Output the [x, y] coordinate of the center of the cell containing the given text.  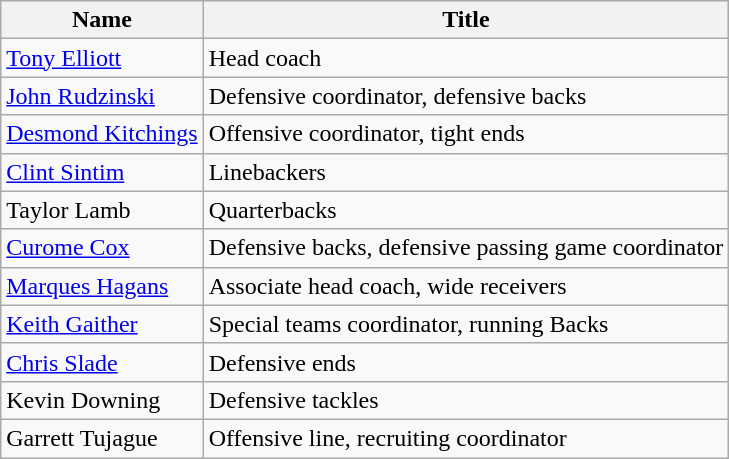
Kevin Downing [102, 400]
Offensive line, recruiting coordinator [466, 438]
Special teams coordinator, running Backs [466, 324]
Defensive backs, defensive passing game coordinator [466, 248]
Marques Hagans [102, 286]
Linebackers [466, 172]
Keith Gaither [102, 324]
Defensive coordinator, defensive backs [466, 96]
Head coach [466, 58]
Defensive tackles [466, 400]
Chris Slade [102, 362]
Associate head coach, wide receivers [466, 286]
Name [102, 20]
Offensive coordinator, tight ends [466, 134]
Garrett Tujague [102, 438]
Taylor Lamb [102, 210]
Quarterbacks [466, 210]
Title [466, 20]
Desmond Kitchings [102, 134]
Defensive ends [466, 362]
John Rudzinski [102, 96]
Clint Sintim [102, 172]
Tony Elliott [102, 58]
Curome Cox [102, 248]
